Identify which cell holds the provided text, then report its (X, Y) central coordinate. 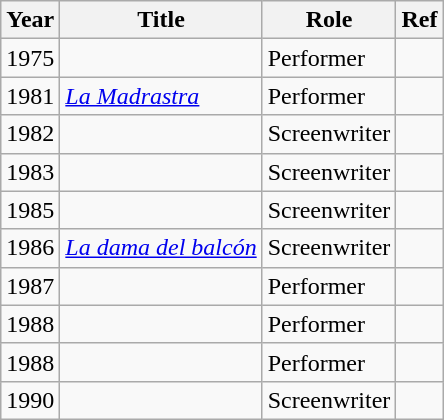
1985 (30, 210)
Year (30, 20)
1975 (30, 58)
Title (161, 20)
1987 (30, 286)
1981 (30, 96)
1983 (30, 172)
1982 (30, 134)
La Madrastra (161, 96)
La dama del balcón (161, 248)
1990 (30, 400)
Ref (420, 20)
Role (329, 20)
1986 (30, 248)
